Capture the cell that displays the provided text and extract its (x, y) central coordinate. 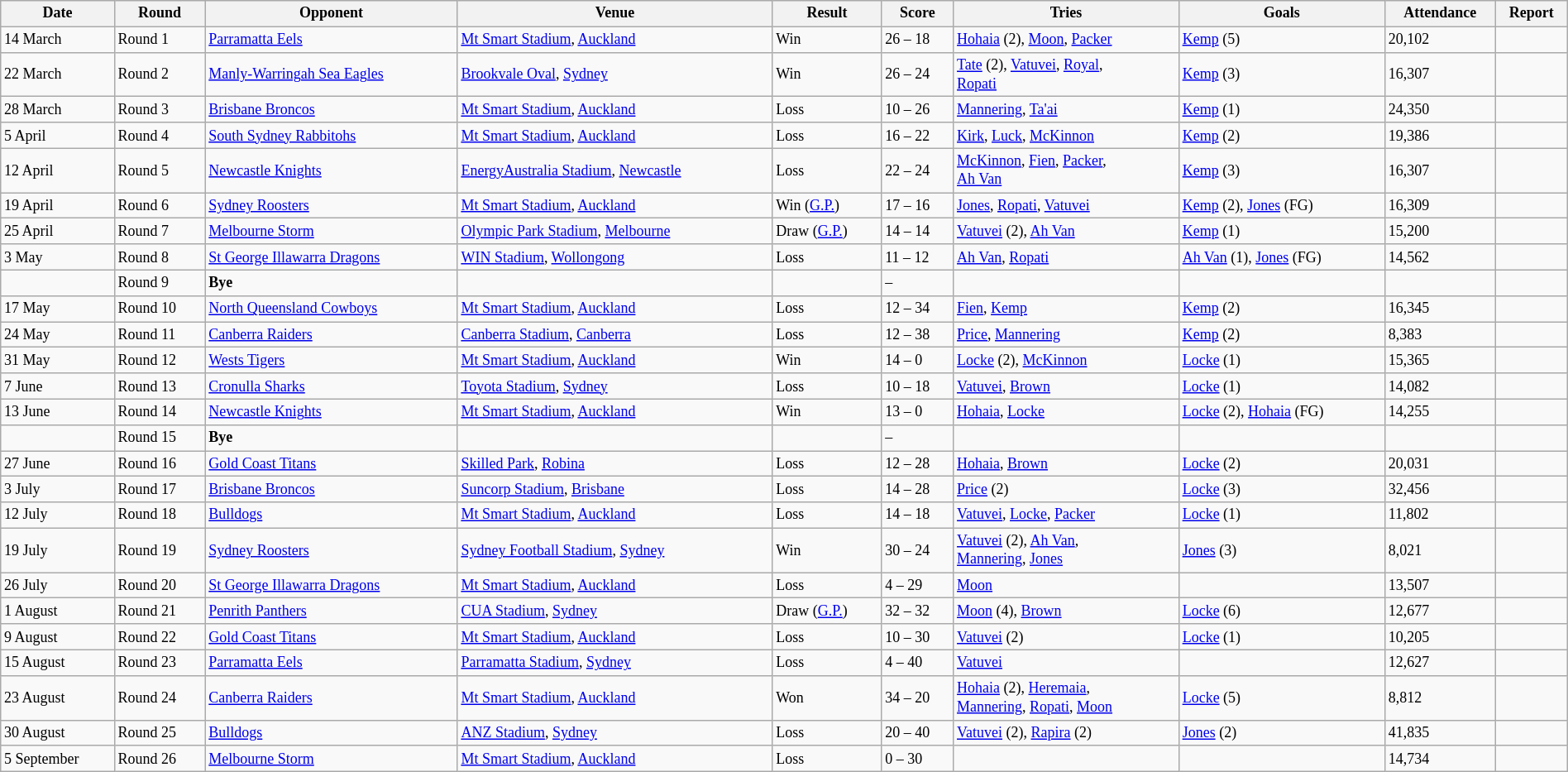
Round 4 (160, 136)
Won (827, 698)
Tate (2), Vatuvei, Royal, Ropati (1067, 74)
Report (1532, 13)
Round 8 (160, 257)
Vatuvei, Locke, Packer (1067, 515)
30 – 24 (918, 550)
Ah Van, Ropati (1067, 257)
26 – 18 (918, 40)
10 – 26 (918, 109)
Round 18 (160, 515)
WIN Stadium, Wollongong (615, 257)
Locke (6) (1282, 611)
Vatuvei, Brown (1067, 386)
Win (G.P.) (827, 205)
5 April (58, 136)
8,383 (1440, 334)
12 – 34 (918, 308)
19 July (58, 550)
Round 11 (160, 334)
Locke (2) (1282, 463)
3 July (58, 490)
Cronulla Sharks (331, 386)
Round 25 (160, 733)
14 – 14 (918, 232)
Jones (3) (1282, 550)
Fien, Kemp (1067, 308)
32 – 32 (918, 611)
0 – 30 (918, 758)
Round (160, 13)
20,031 (1440, 463)
14 – 18 (918, 515)
17 – 16 (918, 205)
14 – 0 (918, 361)
Round 10 (160, 308)
8,812 (1440, 698)
Wests Tigers (331, 361)
Hohaia, Brown (1067, 463)
Round 13 (160, 386)
26 – 24 (918, 74)
13 – 0 (918, 412)
14,734 (1440, 758)
12,627 (1440, 662)
13,507 (1440, 586)
15,200 (1440, 232)
Sydney Football Stadium, Sydney (615, 550)
Kemp (5) (1282, 40)
34 – 20 (918, 698)
27 June (58, 463)
Price (2) (1067, 490)
Round 16 (160, 463)
30 August (58, 733)
Tries (1067, 13)
15 August (58, 662)
26 July (58, 586)
Jones, Ropati, Vatuvei (1067, 205)
24,350 (1440, 109)
Vatuvei (2) (1067, 637)
Venue (615, 13)
25 April (58, 232)
5 September (58, 758)
Vatuvei (2), Ah Van (1067, 232)
Locke (5) (1282, 698)
7 June (58, 386)
Locke (2), Hohaia (FG) (1282, 412)
Mannering, Ta'ai (1067, 109)
Round 15 (160, 437)
14,562 (1440, 257)
Kirk, Luck, McKinnon (1067, 136)
10 – 30 (918, 637)
Vatuvei (2), Rapira (2) (1067, 733)
Moon (4), Brown (1067, 611)
Suncorp Stadium, Brisbane (615, 490)
Vatuvei (1067, 662)
North Queensland Cowboys (331, 308)
31 May (58, 361)
19,386 (1440, 136)
Locke (2), McKinnon (1067, 361)
10,205 (1440, 637)
Toyota Stadium, Sydney (615, 386)
Price, Mannering (1067, 334)
20 – 40 (918, 733)
South Sydney Rabbitohs (331, 136)
Manly-Warringah Sea Eagles (331, 74)
Score (918, 13)
4 – 29 (918, 586)
Round 19 (160, 550)
Attendance (1440, 13)
11 – 12 (918, 257)
22 – 24 (918, 170)
Round 2 (160, 74)
ANZ Stadium, Sydney (615, 733)
Date (58, 13)
12 – 28 (918, 463)
Result (827, 13)
20,102 (1440, 40)
Round 23 (160, 662)
14,255 (1440, 412)
14 March (58, 40)
Hohaia (2), Moon, Packer (1067, 40)
12 – 38 (918, 334)
16,345 (1440, 308)
Round 12 (160, 361)
13 June (58, 412)
Round 5 (160, 170)
Round 3 (160, 109)
41,835 (1440, 733)
Round 9 (160, 283)
Olympic Park Stadium, Melbourne (615, 232)
Round 24 (160, 698)
Round 7 (160, 232)
3 May (58, 257)
Vatuvei (2), Ah Van, Mannering, Jones (1067, 550)
Kemp (2), Jones (FG) (1282, 205)
Hohaia (2), Heremaia, Mannering, Ropati, Moon (1067, 698)
Round 6 (160, 205)
EnergyAustralia Stadium, Newcastle (615, 170)
Round 14 (160, 412)
17 May (58, 308)
Penrith Panthers (331, 611)
14,082 (1440, 386)
Ah Van (1), Jones (FG) (1282, 257)
Round 20 (160, 586)
8,021 (1440, 550)
Round 17 (160, 490)
14 – 28 (918, 490)
12 April (58, 170)
McKinnon, Fien, Packer, Ah Van (1067, 170)
11,802 (1440, 515)
Parramatta Stadium, Sydney (615, 662)
Round 21 (160, 611)
Round 26 (160, 758)
10 – 18 (918, 386)
32,456 (1440, 490)
12 July (58, 515)
Goals (1282, 13)
24 May (58, 334)
1 August (58, 611)
Locke (3) (1282, 490)
22 March (58, 74)
9 August (58, 637)
19 April (58, 205)
28 March (58, 109)
Round 22 (160, 637)
Canberra Stadium, Canberra (615, 334)
Round 1 (160, 40)
12,677 (1440, 611)
Opponent (331, 13)
4 – 40 (918, 662)
Hohaia, Locke (1067, 412)
Skilled Park, Robina (615, 463)
Jones (2) (1282, 733)
23 August (58, 698)
Brookvale Oval, Sydney (615, 74)
16 – 22 (918, 136)
15,365 (1440, 361)
16,309 (1440, 205)
Moon (1067, 586)
CUA Stadium, Sydney (615, 611)
